Search for the cell housing the specified text and yield its [X, Y] center coordinate. 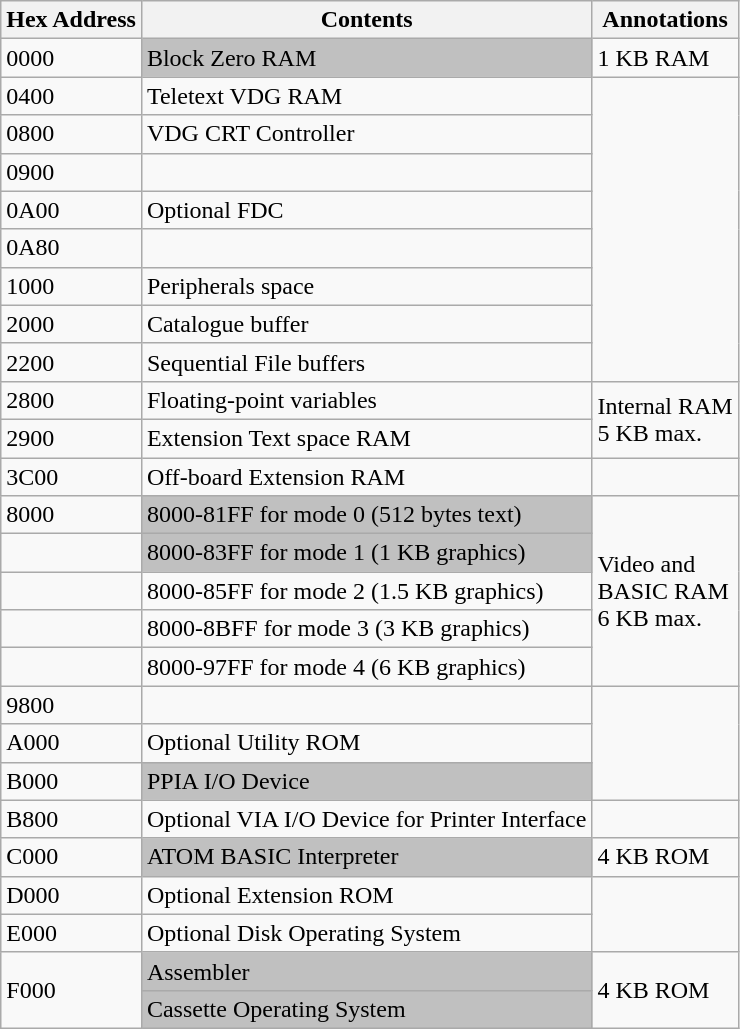
8000-85FF for mode 2 (1.5 KB graphics) [366, 591]
Catalogue buffer [366, 324]
Optional Utility ROM [366, 743]
Floating-point variables [366, 400]
A000 [72, 743]
Annotations [665, 20]
Optional VIA I/O Device for Printer Interface [366, 819]
Extension Text space RAM [366, 438]
Cassette Operating System [366, 1009]
2200 [72, 362]
B800 [72, 819]
1 KB RAM [665, 58]
Video andBASIC RAM6 KB max. [665, 591]
C000 [72, 857]
8000 [72, 515]
D000 [72, 895]
Block Zero RAM [366, 58]
VDG CRT Controller [366, 134]
B000 [72, 781]
8000-8BFF for mode 3 (3 KB graphics) [366, 629]
Peripherals space [366, 286]
0900 [72, 172]
1000 [72, 286]
8000-81FF for mode 0 (512 bytes text) [366, 515]
0800 [72, 134]
0400 [72, 96]
Teletext VDG RAM [366, 96]
8000-83FF for mode 1 (1 KB graphics) [366, 553]
8000-97FF for mode 4 (6 KB graphics) [366, 667]
Assembler [366, 971]
F000 [72, 990]
3C00 [72, 477]
Hex Address [72, 20]
2000 [72, 324]
2900 [72, 438]
Optional FDC [366, 210]
Optional Extension ROM [366, 895]
Optional Disk Operating System [366, 933]
ATOM BASIC Interpreter [366, 857]
Sequential File buffers [366, 362]
0A80 [72, 248]
0A00 [72, 210]
Off-board Extension RAM [366, 477]
0000 [72, 58]
2800 [72, 400]
PPIA I/O Device [366, 781]
9800 [72, 705]
Contents [366, 20]
Internal RAM5 KB max. [665, 419]
E000 [72, 933]
